Extract the [X, Y] coordinate from the center of the cell holding the provided text.  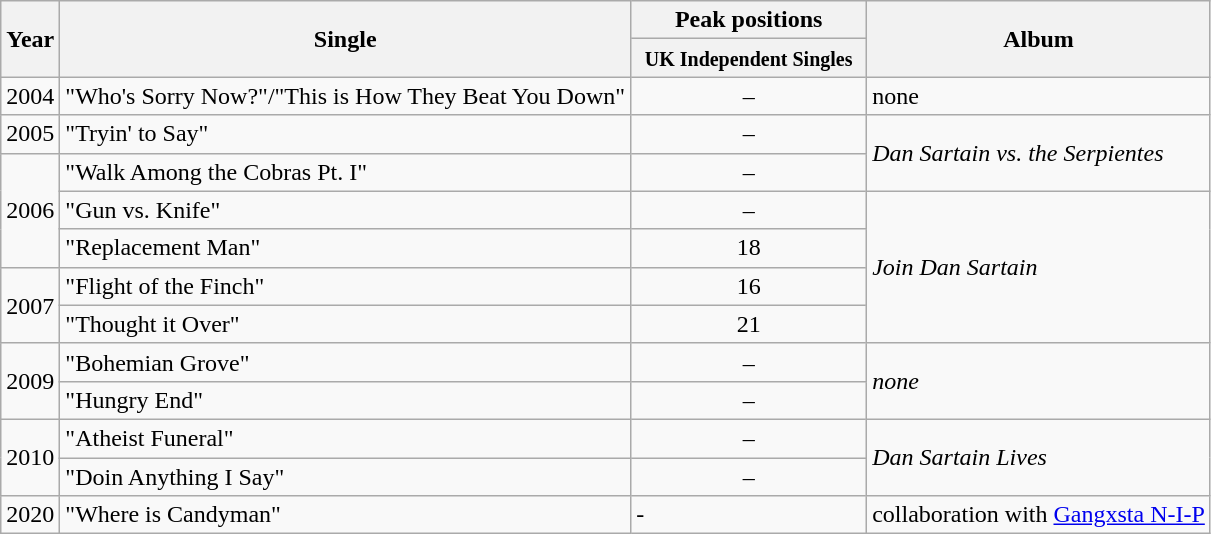
18 [749, 248]
"Who's Sorry Now?"/"This is How They Beat You Down" [346, 96]
2020 [30, 515]
Single [346, 39]
Album [1039, 39]
"Walk Among the Cobras Pt. I" [346, 172]
"Bohemian Grove" [346, 362]
Dan Sartain Lives [1039, 457]
"Atheist Funeral" [346, 438]
16 [749, 286]
collaboration with Gangxsta N-I-P [1039, 515]
"Hungry End" [346, 400]
2006 [30, 210]
Join Dan Sartain [1039, 267]
2010 [30, 457]
"Replacement Man" [346, 248]
"Flight of the Finch" [346, 286]
Year [30, 39]
2004 [30, 96]
"Tryin' to Say" [346, 134]
"Where is Candyman" [346, 515]
UK Independent Singles [749, 58]
2005 [30, 134]
- [749, 515]
21 [749, 324]
"Gun vs. Knife" [346, 210]
Peak positions [749, 20]
"Doin Anything I Say" [346, 477]
2009 [30, 381]
Dan Sartain vs. the Serpientes [1039, 153]
"Thought it Over" [346, 324]
2007 [30, 305]
